Return [X, Y] of the center of cell containing provided text 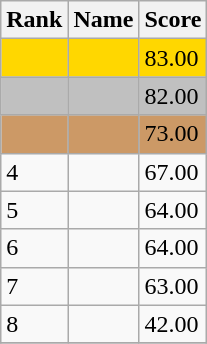
6 [34, 248]
Score [173, 20]
83.00 [173, 58]
Rank [34, 20]
7 [34, 286]
73.00 [173, 134]
Name [104, 20]
4 [34, 172]
63.00 [173, 286]
82.00 [173, 96]
67.00 [173, 172]
42.00 [173, 324]
5 [34, 210]
8 [34, 324]
